Output the (x, y) coordinate of the center of the cell containing the given text.  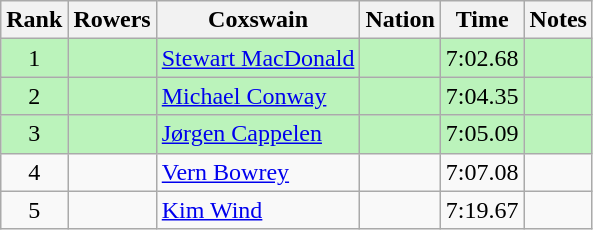
2 (34, 96)
Kim Wind (258, 210)
7:19.67 (482, 210)
1 (34, 58)
Time (482, 20)
Nation (400, 20)
7:02.68 (482, 58)
Michael Conway (258, 96)
Rank (34, 20)
Vern Bowrey (258, 172)
3 (34, 134)
Coxswain (258, 20)
Rowers (112, 20)
Stewart MacDonald (258, 58)
7:07.08 (482, 172)
7:04.35 (482, 96)
4 (34, 172)
5 (34, 210)
Notes (558, 20)
Jørgen Cappelen (258, 134)
7:05.09 (482, 134)
